Provide the (X, Y) coordinate of the cell's center where the given text is located.  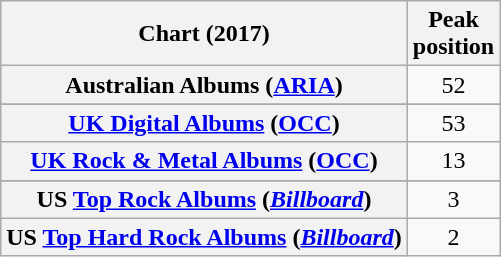
53 (453, 123)
US Top Hard Rock Albums (Billboard) (204, 237)
Peakposition (453, 34)
UK Digital Albums (OCC) (204, 123)
US Top Rock Albums (Billboard) (204, 199)
UK Rock & Metal Albums (OCC) (204, 161)
Australian Albums (ARIA) (204, 85)
Chart (2017) (204, 34)
2 (453, 237)
3 (453, 199)
52 (453, 85)
13 (453, 161)
